From the cell containing the given text, extract its center point as [X, Y] coordinate. 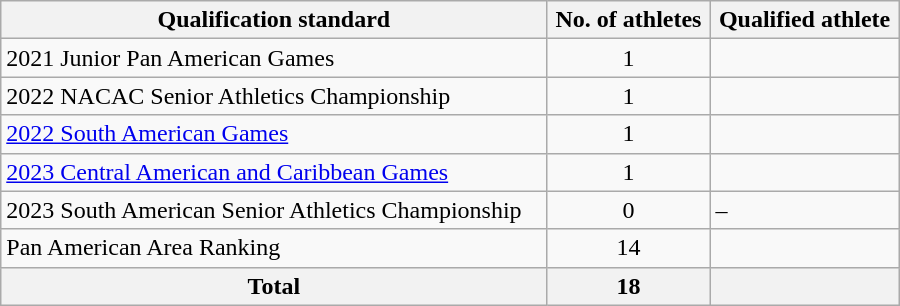
0 [628, 210]
Qualified athlete [804, 20]
14 [628, 248]
Total [274, 286]
Qualification standard [274, 20]
2023 South American Senior Athletics Championship [274, 210]
2022 NACAC Senior Athletics Championship [274, 96]
2021 Junior Pan American Games [274, 58]
– [804, 210]
2023 Central American and Caribbean Games [274, 172]
2022 South American Games [274, 134]
No. of athletes [628, 20]
18 [628, 286]
Pan American Area Ranking [274, 248]
